Capture the cell that displays the provided text and extract its [x, y] central coordinate. 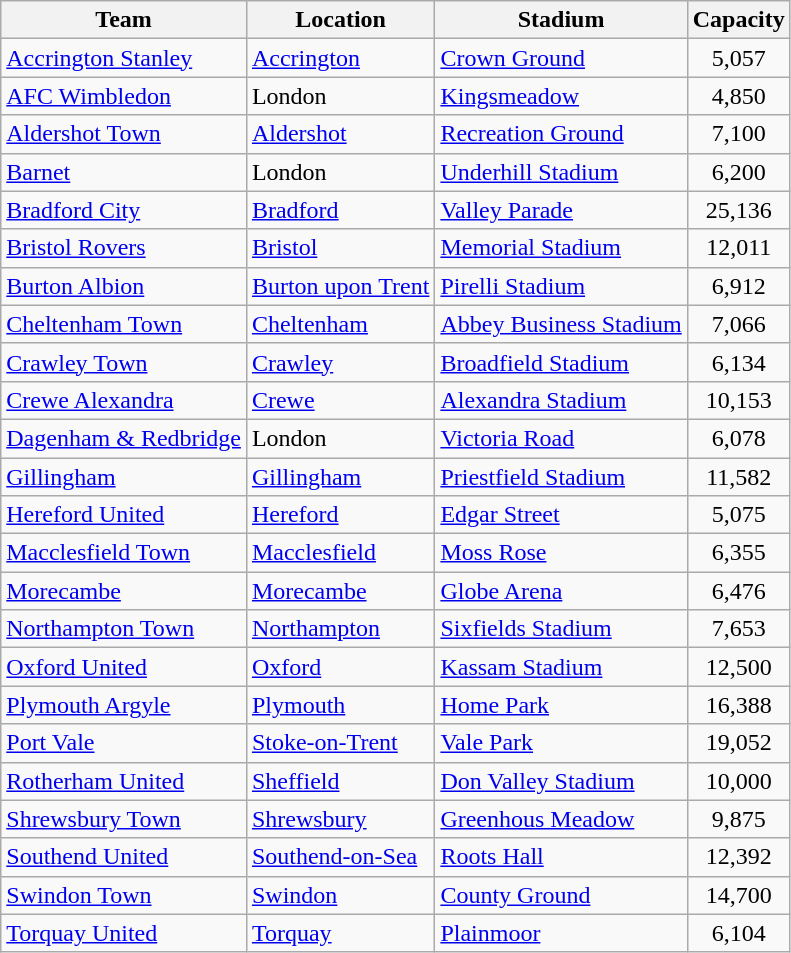
Cheltenham Town [124, 324]
Swindon [340, 895]
6,200 [738, 172]
10,000 [738, 781]
Globe Arena [561, 591]
14,700 [738, 895]
Accrington [340, 58]
AFC Wimbledon [124, 96]
Home Park [561, 705]
Stoke-on-Trent [340, 743]
Northampton Town [124, 629]
Moss Rose [561, 553]
Sheffield [340, 781]
Greenhous Meadow [561, 819]
6,476 [738, 591]
Location [340, 20]
7,100 [738, 134]
4,850 [738, 96]
Broadfield Stadium [561, 362]
6,134 [738, 362]
Southend-on-Sea [340, 857]
Bradford [340, 210]
Don Valley Stadium [561, 781]
Oxford [340, 667]
Torquay [340, 933]
Shrewsbury [340, 819]
Edgar Street [561, 515]
Southend United [124, 857]
Crawley [340, 362]
9,875 [738, 819]
Macclesfield [340, 553]
Shrewsbury Town [124, 819]
Hereford United [124, 515]
Accrington Stanley [124, 58]
Bradford City [124, 210]
Kingsmeadow [561, 96]
Aldershot [340, 134]
Dagenham & Redbridge [124, 438]
Crown Ground [561, 58]
Hereford [340, 515]
7,066 [738, 324]
6,912 [738, 286]
7,653 [738, 629]
Cheltenham [340, 324]
Barnet [124, 172]
Priestfield Stadium [561, 477]
Macclesfield Town [124, 553]
6,078 [738, 438]
10,153 [738, 400]
12,500 [738, 667]
5,057 [738, 58]
16,388 [738, 705]
Kassam Stadium [561, 667]
Northampton [340, 629]
Plymouth [340, 705]
County Ground [561, 895]
Burton upon Trent [340, 286]
Stadium [561, 20]
12,011 [738, 248]
Crewe [340, 400]
12,392 [738, 857]
Torquay United [124, 933]
Plymouth Argyle [124, 705]
19,052 [738, 743]
Vale Park [561, 743]
Port Vale [124, 743]
Plainmoor [561, 933]
Sixfields Stadium [561, 629]
Rotherham United [124, 781]
5,075 [738, 515]
Bristol [340, 248]
Valley Parade [561, 210]
Alexandra Stadium [561, 400]
Victoria Road [561, 438]
Oxford United [124, 667]
Bristol Rovers [124, 248]
Swindon Town [124, 895]
6,104 [738, 933]
6,355 [738, 553]
Abbey Business Stadium [561, 324]
Roots Hall [561, 857]
Recreation Ground [561, 134]
Capacity [738, 20]
25,136 [738, 210]
Team [124, 20]
Underhill Stadium [561, 172]
Burton Albion [124, 286]
Pirelli Stadium [561, 286]
Memorial Stadium [561, 248]
11,582 [738, 477]
Aldershot Town [124, 134]
Crawley Town [124, 362]
Crewe Alexandra [124, 400]
